Find where the given text appears and provide that cell's center as [X, Y] coordinate. 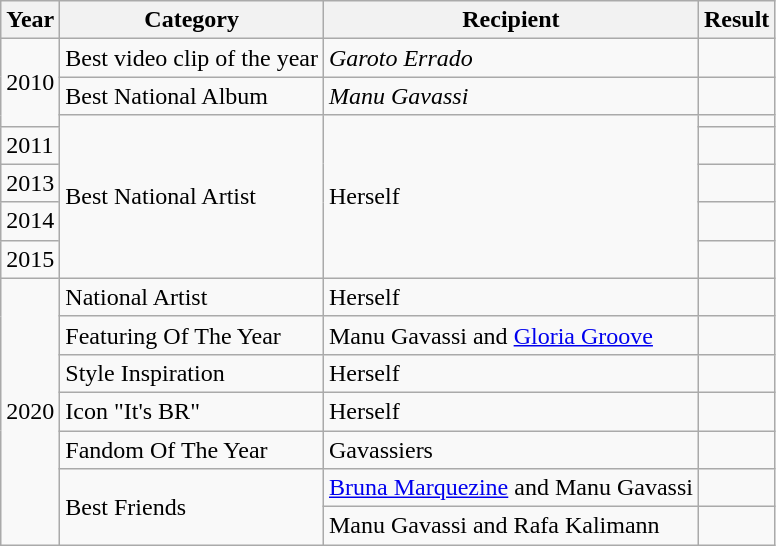
Best Friends [192, 507]
Garoto Errado [510, 58]
Best video clip of the year [192, 58]
Best National Album [192, 96]
Gavassiers [510, 449]
Icon "It's BR" [192, 411]
Year [30, 20]
2013 [30, 183]
2010 [30, 82]
2011 [30, 145]
2020 [30, 411]
2015 [30, 259]
Fandom Of The Year [192, 449]
Featuring Of The Year [192, 335]
Manu Gavassi [510, 96]
Result [736, 20]
Recipient [510, 20]
Manu Gavassi and Gloria Groove [510, 335]
Style Inspiration [192, 373]
National Artist [192, 297]
Manu Gavassi and Rafa Kalimann [510, 526]
Category [192, 20]
2014 [30, 221]
Bruna Marquezine and Manu Gavassi [510, 488]
Best National Artist [192, 196]
